For the text-containing cell, return its midpoint in (x, y) coordinate format. 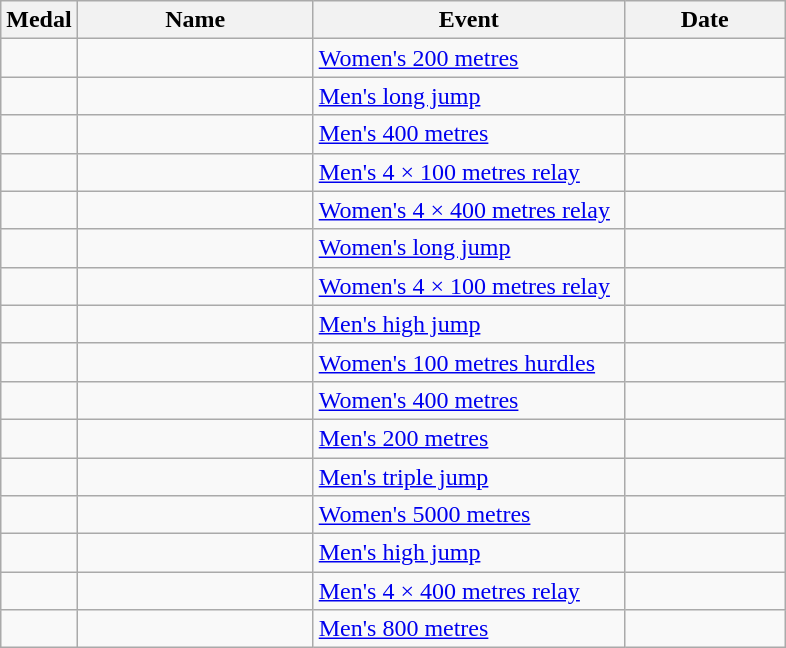
Name (195, 20)
Women's 4 × 100 metres relay (468, 286)
Men's 4 × 100 metres relay (468, 172)
Women's 5000 metres (468, 515)
Men's long jump (468, 96)
Women's 4 × 400 metres relay (468, 210)
Women's 100 metres hurdles (468, 362)
Medal (39, 20)
Men's triple jump (468, 477)
Men's 800 metres (468, 629)
Men's 4 × 400 metres relay (468, 591)
Women's long jump (468, 248)
Women's 200 metres (468, 58)
Women's 400 metres (468, 400)
Men's 200 metres (468, 438)
Men's 400 metres (468, 134)
Event (468, 20)
Date (704, 20)
